Provide the (X, Y) coordinate of the cell's center where the given text is located.  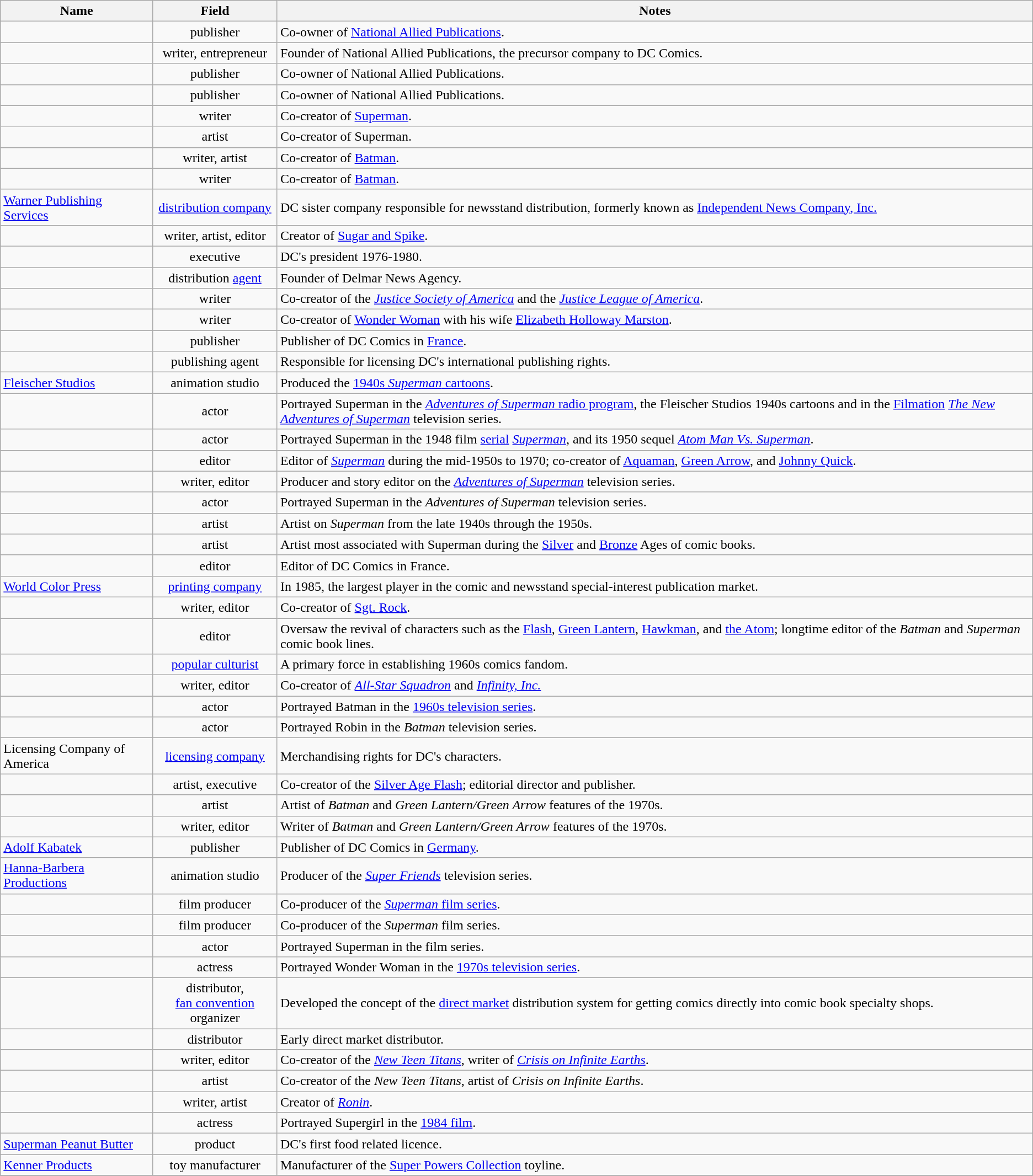
Co-creator of the New Teen Titans, writer of Crisis on Infinite Earths. (654, 1060)
Co-creator of Sgt. Rock. (654, 607)
toy manufacturer (215, 1165)
Founder of Delmar News Agency. (654, 277)
Notes (654, 11)
executive (215, 256)
Co-creator of the Silver Age Flash; editorial director and publisher. (654, 784)
publishing agent (215, 362)
Portrayed Wonder Woman in the 1970s television series. (654, 967)
Founder of National Allied Publications, the precursor company to DC Comics. (654, 53)
Portrayed Superman in the film series. (654, 946)
Kenner Products (77, 1165)
Co-creator of the Justice Society of America and the Justice League of America. (654, 299)
writer, entrepreneur (215, 53)
In 1985, the largest player in the comic and newsstand special-interest publication market. (654, 586)
distributor, fan convention organizer (215, 1003)
Merchandising rights for DC's characters. (654, 756)
Hanna-Barbera Productions (77, 876)
DC's president 1976-1980. (654, 256)
licensing company (215, 756)
Fleischer Studios (77, 383)
A primary force in establishing 1960s comics fandom. (654, 665)
artist, executive (215, 784)
DC's first food related licence. (654, 1144)
Creator of Ronin. (654, 1102)
Publisher of DC Comics in Germany. (654, 847)
Manufacturer of the Super Powers Collection toyline. (654, 1165)
product (215, 1144)
Portrayed Batman in the 1960s television series. (654, 707)
Developed the concept of the direct market distribution system for getting comics directly into comic book specialty shops. (654, 1003)
Co-creator of Wonder Woman with his wife Elizabeth Holloway Marston. (654, 320)
Artist most associated with Superman during the Silver and Bronze Ages of comic books. (654, 544)
distribution company (215, 207)
Early direct market distributor. (654, 1039)
Portrayed Superman in the Adventures of Superman television series. (654, 503)
Co-creator of the New Teen Titans, artist of Crisis on Infinite Earths. (654, 1081)
World Color Press (77, 586)
Field (215, 11)
Licensing Company of America (77, 756)
Artist on Superman from the late 1940s through the 1950s. (654, 523)
Portrayed Supergirl in the 1984 film. (654, 1123)
Writer of Batman and Green Lantern/Green Arrow features of the 1970s. (654, 826)
Responsible for licensing DC's international publishing rights. (654, 362)
distributor (215, 1039)
Creator of Sugar and Spike. (654, 236)
Produced the 1940s Superman cartoons. (654, 383)
Name (77, 11)
printing company (215, 586)
Co-creator of All-Star Squadron and Infinity, Inc. (654, 686)
Editor of Superman during the mid-1950s to 1970; co-creator of Aquaman, Green Arrow, and Johnny Quick. (654, 461)
Portrayed Superman in the 1948 film serial Superman, and its 1950 sequel Atom Man Vs. Superman. (654, 440)
Producer of the Super Friends television series. (654, 876)
Publisher of DC Comics in France. (654, 341)
Portrayed Robin in the Batman television series. (654, 728)
DC sister company responsible for newsstand distribution, formerly known as Independent News Company, Inc. (654, 207)
Editor of DC Comics in France. (654, 565)
Producer and story editor on the Adventures of Superman television series. (654, 482)
popular culturist (215, 665)
distribution agent (215, 277)
Artist of Batman and Green Lantern/Green Arrow features of the 1970s. (654, 805)
writer, artist, editor (215, 236)
Warner Publishing Services (77, 207)
Superman Peanut Butter (77, 1144)
Adolf Kabatek (77, 847)
